Output the [x, y] coordinate of the center of the cell containing the given text.  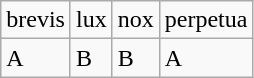
brevis [36, 20]
nox [136, 20]
lux [91, 20]
perpetua [206, 20]
